Capture the cell that displays the provided text and extract its [x, y] central coordinate. 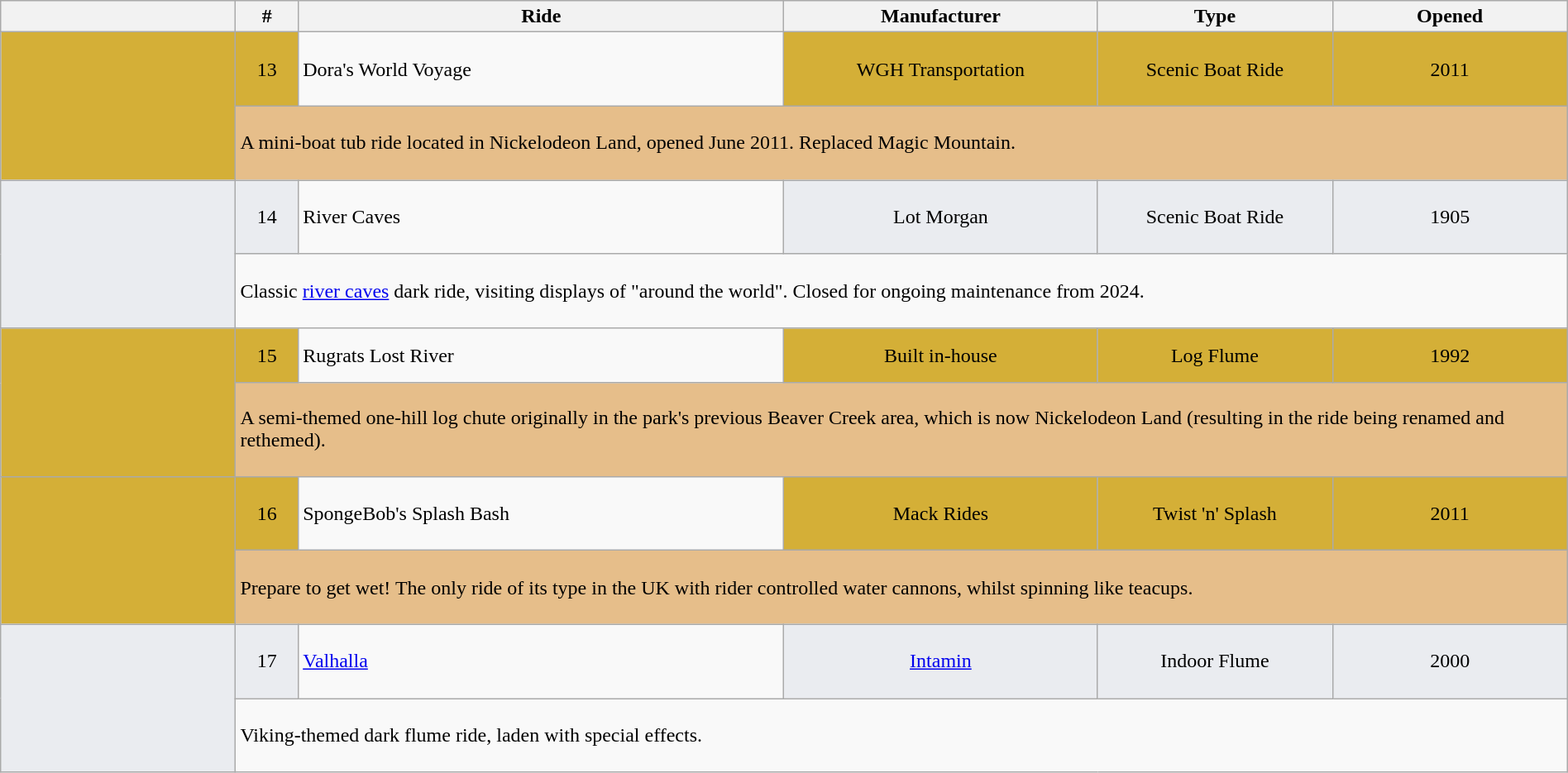
Intamin [941, 661]
SpongeBob's Splash Bash [541, 513]
Opened [1450, 17]
Mack Rides [941, 513]
13 [267, 69]
Twist 'n' Splash [1215, 513]
WGH Transportation [941, 69]
Built in-house [941, 355]
1992 [1450, 355]
# [267, 17]
1905 [1450, 217]
Valhalla [541, 661]
River Caves [541, 217]
Viking-themed dark flume ride, laden with special effects. [901, 736]
Dora's World Voyage [541, 69]
Manufacturer [941, 17]
2000 [1450, 661]
17 [267, 661]
14 [267, 217]
Indoor Flume [1215, 661]
Rugrats Lost River [541, 355]
Lot Morgan [941, 217]
Type [1215, 17]
Ride [541, 17]
A mini-boat tub ride located in Nickelodeon Land, opened June 2011. Replaced Magic Mountain. [901, 143]
15 [267, 355]
Log Flume [1215, 355]
Classic river caves dark ride, visiting displays of "around the world". Closed for ongoing maintenance from 2024. [901, 291]
Prepare to get wet! The only ride of its type in the UK with rider controlled water cannons, whilst spinning like teacups. [901, 588]
16 [267, 513]
